Return the [X, Y] coordinate for the center point of the cell that contains the specified text.  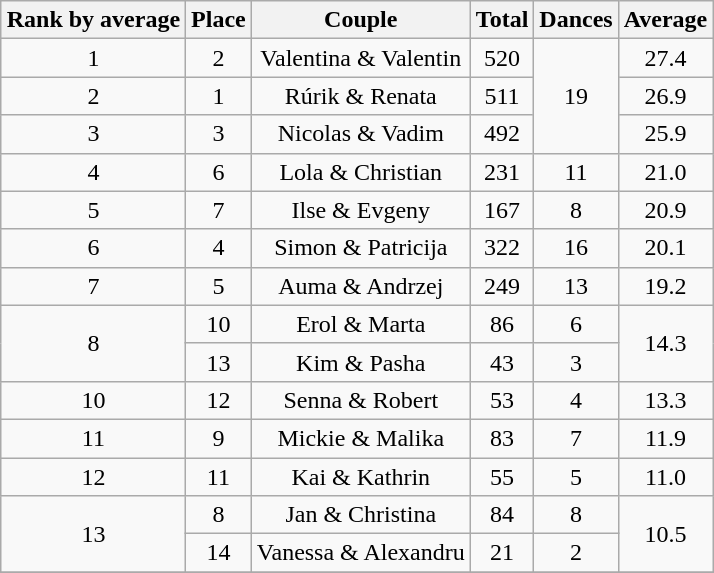
249 [502, 286]
Rank by average [93, 20]
Valentina & Valentin [360, 58]
20.1 [666, 248]
84 [502, 515]
16 [576, 248]
Lola & Christian [360, 172]
492 [502, 134]
Mickie & Malika [360, 438]
20.9 [666, 210]
Senna & Robert [360, 400]
Average [666, 20]
26.9 [666, 96]
11.0 [666, 477]
43 [502, 362]
Vanessa & Alexandru [360, 553]
Total [502, 20]
14.3 [666, 343]
21.0 [666, 172]
53 [502, 400]
Kai & Kathrin [360, 477]
Kim & Pasha [360, 362]
Simon & Patricija [360, 248]
10.5 [666, 534]
Nicolas & Vadim [360, 134]
Ilse & Evgeny [360, 210]
Couple [360, 20]
11.9 [666, 438]
167 [502, 210]
Rúrik & Renata [360, 96]
Erol & Marta [360, 324]
21 [502, 553]
Dances [576, 20]
13.3 [666, 400]
25.9 [666, 134]
322 [502, 248]
55 [502, 477]
Place [219, 20]
19 [576, 96]
231 [502, 172]
9 [219, 438]
511 [502, 96]
27.4 [666, 58]
83 [502, 438]
14 [219, 553]
Jan & Christina [360, 515]
520 [502, 58]
Auma & Andrzej [360, 286]
86 [502, 324]
19.2 [666, 286]
